Locate the cell with the specified text and output its [X, Y] center coordinate. 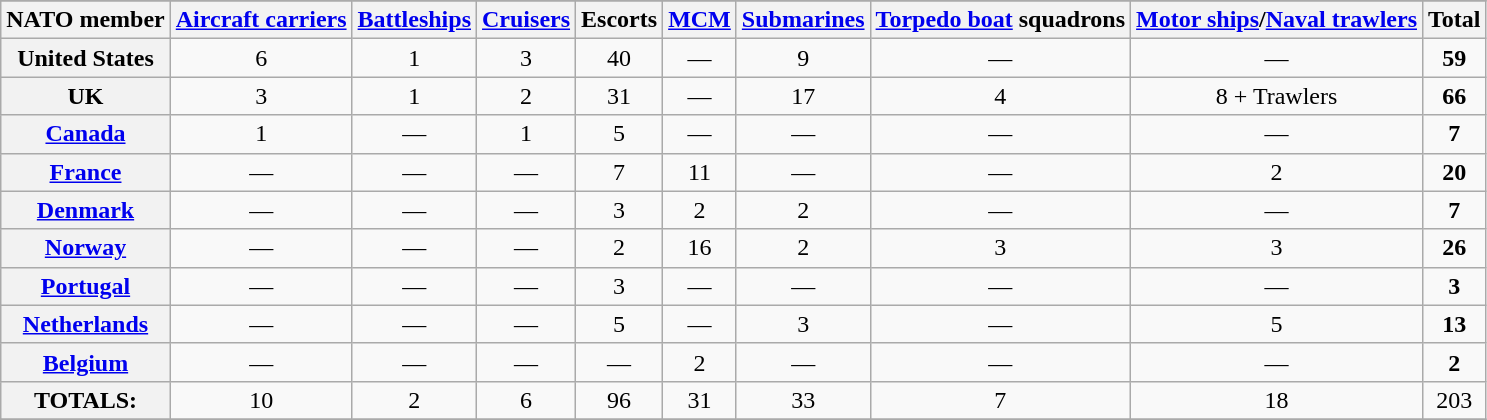
96 [620, 400]
France [86, 172]
Submarines [803, 20]
Battleships [414, 20]
NATO member [86, 20]
20 [1455, 172]
11 [700, 172]
17 [803, 96]
MCM [700, 20]
United States [86, 58]
26 [1455, 248]
Norway [86, 248]
Cruisers [526, 20]
13 [1455, 324]
Netherlands [86, 324]
66 [1455, 96]
Torpedo boat squadrons [1000, 20]
16 [700, 248]
Canada [86, 134]
Denmark [86, 210]
Motor ships/Naval trawlers [1277, 20]
Total [1455, 20]
Portugal [86, 286]
18 [1277, 400]
40 [620, 58]
UK [86, 96]
Aircraft carriers [261, 20]
203 [1455, 400]
9 [803, 58]
8 + Trawlers [1277, 96]
59 [1455, 58]
Escorts [620, 20]
4 [1000, 96]
10 [261, 400]
TOTALS: [86, 400]
33 [803, 400]
Belgium [86, 362]
